For the text-containing cell, return its midpoint in [x, y] coordinate format. 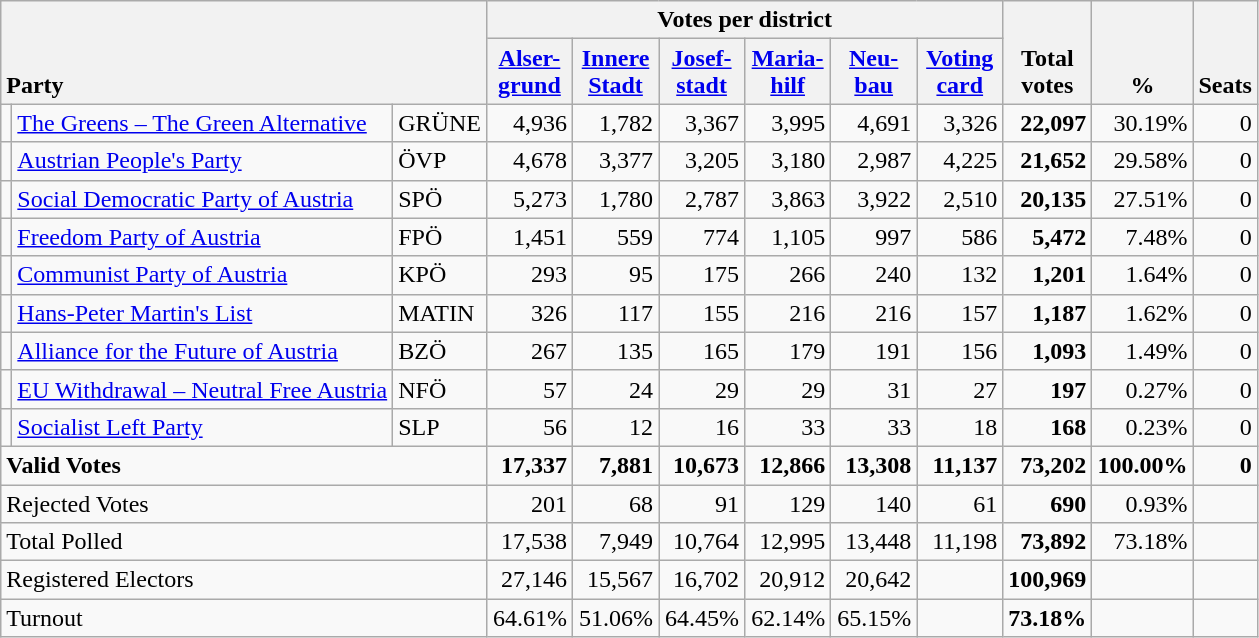
Hans-Peter Martin's List [202, 313]
Registered Electors [244, 580]
Freedom Party of Austria [202, 237]
1,451 [529, 237]
The Greens – The Green Alternative [202, 123]
2,787 [702, 199]
Alser-grund [529, 72]
51.06% [615, 618]
61 [960, 503]
95 [615, 275]
12 [615, 427]
Valid Votes [244, 465]
1,105 [788, 237]
3,367 [702, 123]
267 [529, 351]
3,863 [788, 199]
Rejected Votes [244, 503]
22,097 [1048, 123]
10,764 [702, 542]
4,691 [874, 123]
201 [529, 503]
Votingcard [960, 72]
Socialist Left Party [202, 427]
326 [529, 313]
73,892 [1048, 542]
997 [874, 237]
27 [960, 389]
30.19% [1142, 123]
165 [702, 351]
7,881 [615, 465]
24 [615, 389]
29.58% [1142, 161]
3,205 [702, 161]
559 [615, 237]
266 [788, 275]
5,472 [1048, 237]
MATIN [440, 313]
129 [788, 503]
1,780 [615, 199]
21,652 [1048, 161]
4,225 [960, 161]
197 [1048, 389]
4,936 [529, 123]
16 [702, 427]
64.61% [529, 618]
SPÖ [440, 199]
690 [1048, 503]
1,782 [615, 123]
155 [702, 313]
Party [244, 52]
1,093 [1048, 351]
3,377 [615, 161]
62.14% [788, 618]
57 [529, 389]
11,137 [960, 465]
17,538 [529, 542]
Alliance for the Future of Austria [202, 351]
SLP [440, 427]
11,198 [960, 542]
132 [960, 275]
168 [1048, 427]
Turnout [244, 618]
Seats [1225, 52]
774 [702, 237]
3,326 [960, 123]
Austrian People's Party [202, 161]
2,987 [874, 161]
117 [615, 313]
12,866 [788, 465]
17,337 [529, 465]
EU Withdrawal – Neutral Free Austria [202, 389]
ÖVP [440, 161]
27,146 [529, 580]
157 [960, 313]
1.49% [1142, 351]
68 [615, 503]
10,673 [702, 465]
20,642 [874, 580]
156 [960, 351]
56 [529, 427]
31 [874, 389]
3,922 [874, 199]
91 [702, 503]
Communist Party of Austria [202, 275]
13,308 [874, 465]
Votes per district [744, 20]
100.00% [1142, 465]
1.62% [1142, 313]
16,702 [702, 580]
FPÖ [440, 237]
Maria-hilf [788, 72]
Total Polled [244, 542]
100,969 [1048, 580]
18 [960, 427]
Totalvotes [1048, 52]
% [1142, 52]
12,995 [788, 542]
GRÜNE [440, 123]
BZÖ [440, 351]
240 [874, 275]
65.15% [874, 618]
20,912 [788, 580]
0.27% [1142, 389]
KPÖ [440, 275]
140 [874, 503]
Social Democratic Party of Austria [202, 199]
293 [529, 275]
0.23% [1142, 427]
Josef-stadt [702, 72]
64.45% [702, 618]
20,135 [1048, 199]
3,995 [788, 123]
15,567 [615, 580]
179 [788, 351]
5,273 [529, 199]
Neu-bau [874, 72]
3,180 [788, 161]
1,187 [1048, 313]
73,202 [1048, 465]
2,510 [960, 199]
InnereStadt [615, 72]
27.51% [1142, 199]
13,448 [874, 542]
NFÖ [440, 389]
0.93% [1142, 503]
135 [615, 351]
7.48% [1142, 237]
7,949 [615, 542]
586 [960, 237]
1,201 [1048, 275]
191 [874, 351]
1.64% [1142, 275]
175 [702, 275]
4,678 [529, 161]
